Find where the given text appears and provide that cell's center as (x, y) coordinate. 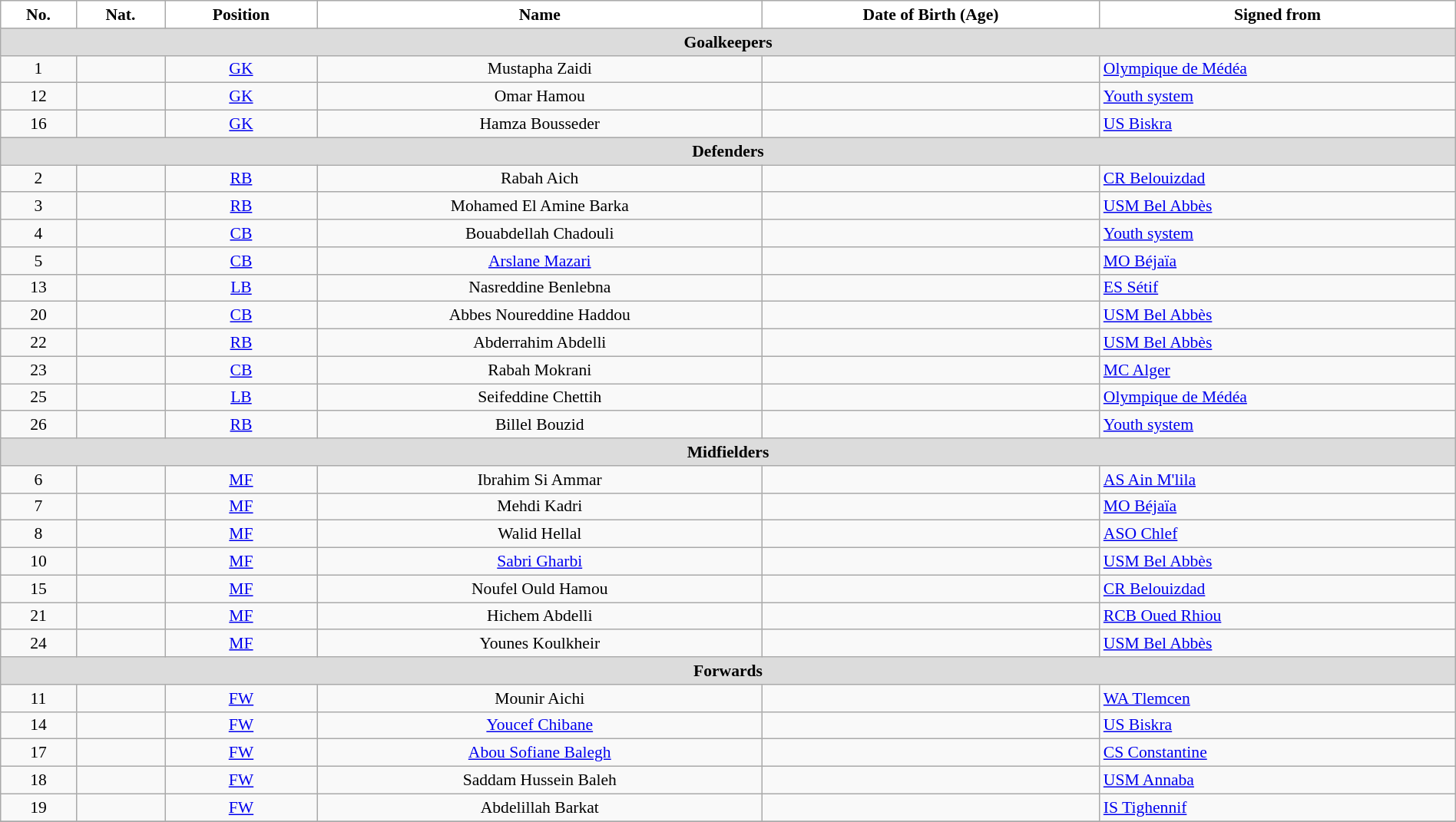
Walid Hellal (539, 534)
6 (38, 480)
2 (38, 179)
Goalkeepers (728, 42)
Arslane Mazari (539, 261)
Mohamed El Amine Barka (539, 206)
Date of Birth (Age) (931, 15)
22 (38, 343)
Rabah Aich (539, 179)
Nasreddine Benlebna (539, 288)
Bouabdellah Chadouli (539, 233)
Billel Bouzid (539, 425)
17 (38, 753)
25 (38, 398)
No. (38, 15)
Mustapha Zaidi (539, 69)
18 (38, 781)
CS Constantine (1278, 753)
14 (38, 725)
13 (38, 288)
1 (38, 69)
WA Tlemcen (1278, 698)
26 (38, 425)
Saddam Hussein Baleh (539, 781)
23 (38, 370)
16 (38, 124)
AS Ain M'lila (1278, 480)
Abou Sofiane Balegh (539, 753)
Sabri Gharbi (539, 562)
Name (539, 15)
USM Annaba (1278, 781)
5 (38, 261)
19 (38, 807)
Position (241, 15)
RCB Oued Rhiou (1278, 616)
Younes Koulkheir (539, 644)
ES Sétif (1278, 288)
15 (38, 589)
Hichem Abdelli (539, 616)
Abbes Noureddine Haddou (539, 315)
Midfielders (728, 452)
12 (38, 97)
20 (38, 315)
Seifeddine Chettih (539, 398)
8 (38, 534)
Nat. (120, 15)
3 (38, 206)
Ibrahim Si Ammar (539, 480)
4 (38, 233)
Mounir Aichi (539, 698)
11 (38, 698)
21 (38, 616)
MC Alger (1278, 370)
Noufel Ould Hamou (539, 589)
Signed from (1278, 15)
Defenders (728, 151)
Youcef Chibane (539, 725)
Abdelillah Barkat (539, 807)
10 (38, 562)
7 (38, 507)
ASO Chlef (1278, 534)
Hamza Bousseder (539, 124)
IS Tighennif (1278, 807)
Mehdi Kadri (539, 507)
Rabah Mokrani (539, 370)
Abderrahim Abdelli (539, 343)
Forwards (728, 671)
Omar Hamou (539, 97)
24 (38, 644)
